From the cell containing the given text, extract its center point as (x, y) coordinate. 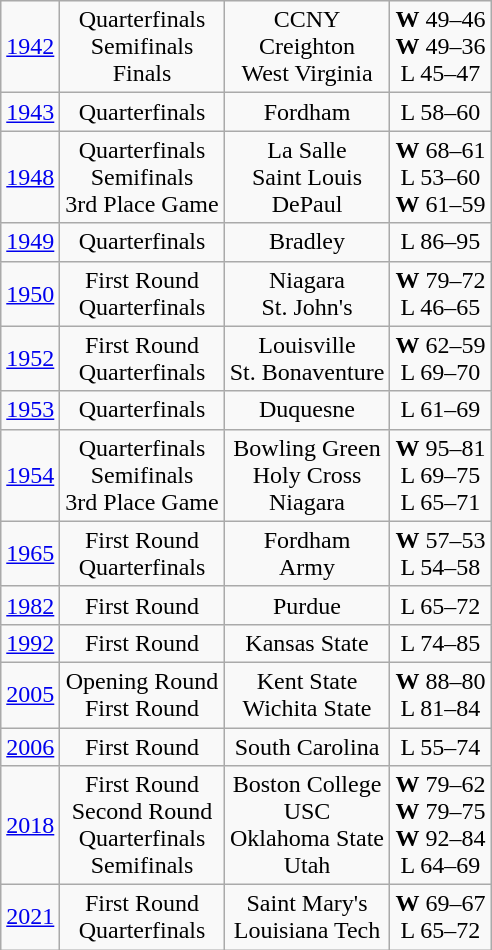
First RoundSecond RoundQuarterfinalsSemifinals (142, 826)
W 69–67L 65–72 (440, 918)
1992 (30, 643)
W 57–53L 54–58 (440, 554)
1952 (30, 358)
2005 (30, 694)
Saint Mary'sLouisiana Tech (307, 918)
Bowling GreenHoly CrossNiagara (307, 475)
FordhamArmy (307, 554)
CCNYCreightonWest Virginia (307, 47)
1949 (30, 242)
W 68–61L 53–60W 61–59 (440, 177)
Duquesne (307, 410)
1965 (30, 554)
W 88–80L 81–84 (440, 694)
L 58–60 (440, 112)
Fordham (307, 112)
L 74–85 (440, 643)
L 55–74 (440, 747)
South Carolina (307, 747)
L 61–69 (440, 410)
L 86–95 (440, 242)
Boston CollegeUSCOklahoma StateUtah (307, 826)
1943 (30, 112)
Purdue (307, 605)
Kansas State (307, 643)
1953 (30, 410)
La SalleSaint LouisDePaul (307, 177)
QuarterfinalsSemifinalsFinals (142, 47)
Bradley (307, 242)
LouisvilleSt. Bonaventure (307, 358)
W 49–46W 49–36L 45–47 (440, 47)
1954 (30, 475)
W 62–59L 69–70 (440, 358)
W 79–62W 79–75W 92–84L 64–69 (440, 826)
W 95–81L 69–75L 65–71 (440, 475)
1982 (30, 605)
Opening RoundFirst Round (142, 694)
2021 (30, 918)
2006 (30, 747)
2018 (30, 826)
W 79–72L 46–65 (440, 294)
L 65–72 (440, 605)
NiagaraSt. John's (307, 294)
1950 (30, 294)
1942 (30, 47)
Kent StateWichita State (307, 694)
1948 (30, 177)
